Scan for the cell matching the given text and deliver its (x, y) coordinate at center. 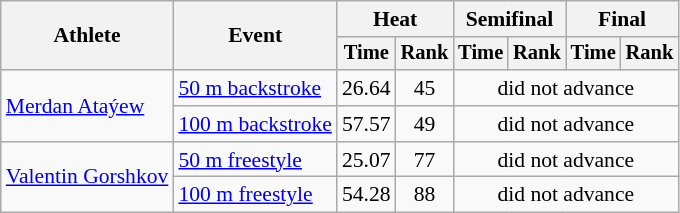
50 m freestyle (255, 160)
100 m backstroke (255, 124)
100 m freestyle (255, 195)
Merdan Ataýew (88, 106)
Heat (395, 19)
Valentin Gorshkov (88, 178)
26.64 (366, 88)
57.57 (366, 124)
88 (425, 195)
Final (622, 19)
Athlete (88, 36)
54.28 (366, 195)
Semifinal (509, 19)
45 (425, 88)
Event (255, 36)
25.07 (366, 160)
77 (425, 160)
50 m backstroke (255, 88)
49 (425, 124)
